Return the [X, Y] coordinate for the center point of the cell that contains the specified text.  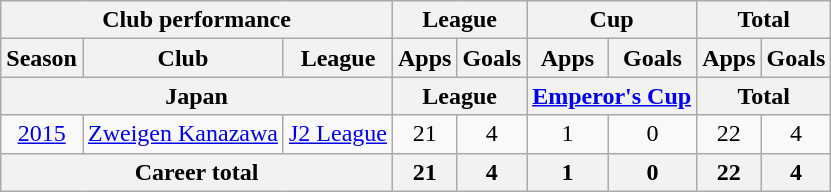
Emperor's Cup [612, 96]
Season [42, 58]
2015 [42, 134]
Career total [197, 172]
Club performance [197, 20]
J2 League [338, 134]
Zweigen Kanazawa [182, 134]
Japan [197, 96]
Club [182, 58]
Cup [612, 20]
